Provide the [X, Y] coordinate of the cell's center where the given text is located.  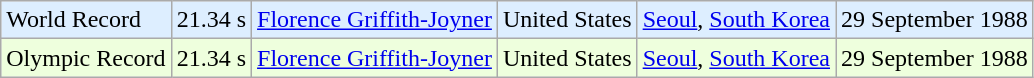
Olympic Record [86, 58]
World Record [86, 20]
